From the cell containing the given text, extract its center point as (x, y) coordinate. 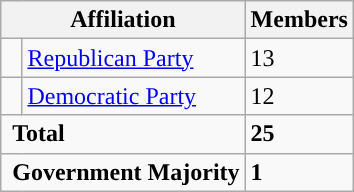
Democratic Party (134, 96)
Government Majority (123, 172)
Republican Party (134, 58)
13 (299, 58)
25 (299, 134)
Total (123, 134)
Members (299, 20)
Affiliation (123, 20)
1 (299, 172)
12 (299, 96)
